For the text-containing cell, return its midpoint in [x, y] coordinate format. 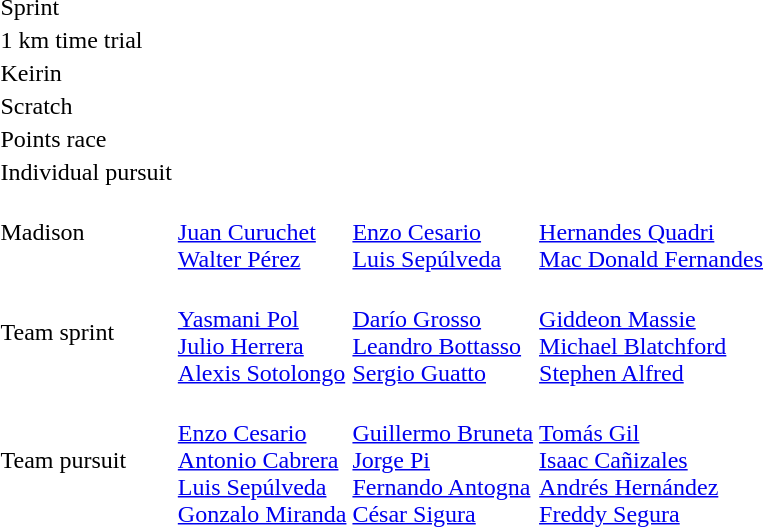
Yasmani PolJulio HerreraAlexis Sotolongo [262, 332]
Enzo CesarioLuis Sepúlveda [443, 232]
Juan CuruchetWalter Pérez [262, 232]
Darío GrossoLeandro BottassoSergio Guatto [443, 332]
